Return the (x, y) coordinate for the center point of the cell that contains the specified text.  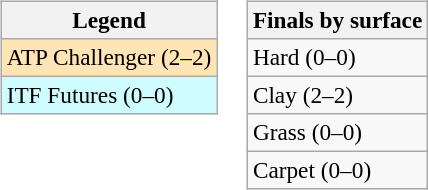
Finals by surface (337, 20)
Legend (108, 20)
Grass (0–0) (337, 133)
ITF Futures (0–0) (108, 95)
Carpet (0–0) (337, 171)
Hard (0–0) (337, 57)
Clay (2–2) (337, 95)
ATP Challenger (2–2) (108, 57)
